Return (x, y) of the center of cell containing provided text 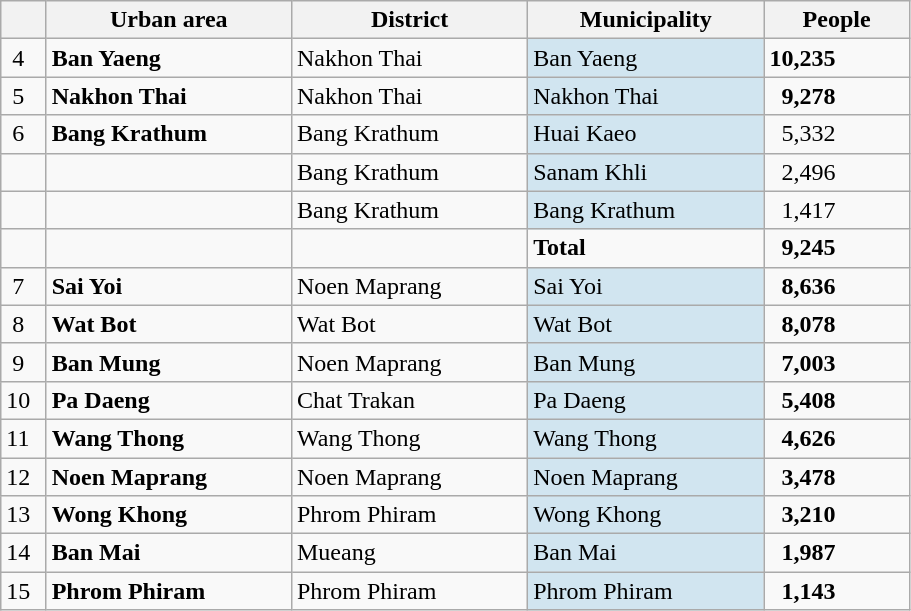
8,636 (836, 286)
8,078 (836, 324)
1,417 (836, 210)
8 (24, 324)
Mueang (409, 553)
People (836, 20)
5,332 (836, 134)
14 (24, 553)
15 (24, 591)
5,408 (836, 400)
4 (24, 58)
1,143 (836, 591)
Municipality (646, 20)
11 (24, 438)
4,626 (836, 438)
Chat Trakan (409, 400)
7,003 (836, 362)
Huai Kaeo (646, 134)
3,478 (836, 477)
12 (24, 477)
2,496 (836, 172)
6 (24, 134)
Total (646, 248)
3,210 (836, 515)
13 (24, 515)
District (409, 20)
9,245 (836, 248)
10 (24, 400)
5 (24, 96)
Urban area (168, 20)
7 (24, 286)
Sanam Khli (646, 172)
9 (24, 362)
9,278 (836, 96)
1,987 (836, 553)
10,235 (836, 58)
